Provide the [x, y] coordinate of the cell's center where the given text is located.  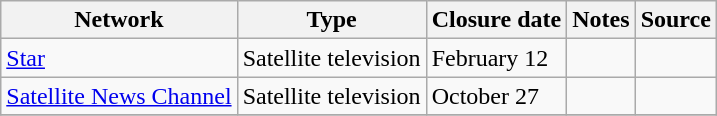
Type [332, 20]
Notes [601, 20]
Network [119, 20]
October 27 [496, 96]
Satellite News Channel [119, 96]
Source [676, 20]
Closure date [496, 20]
Star [119, 58]
February 12 [496, 58]
